Return the [X, Y] coordinate for the center point of the cell that contains the specified text.  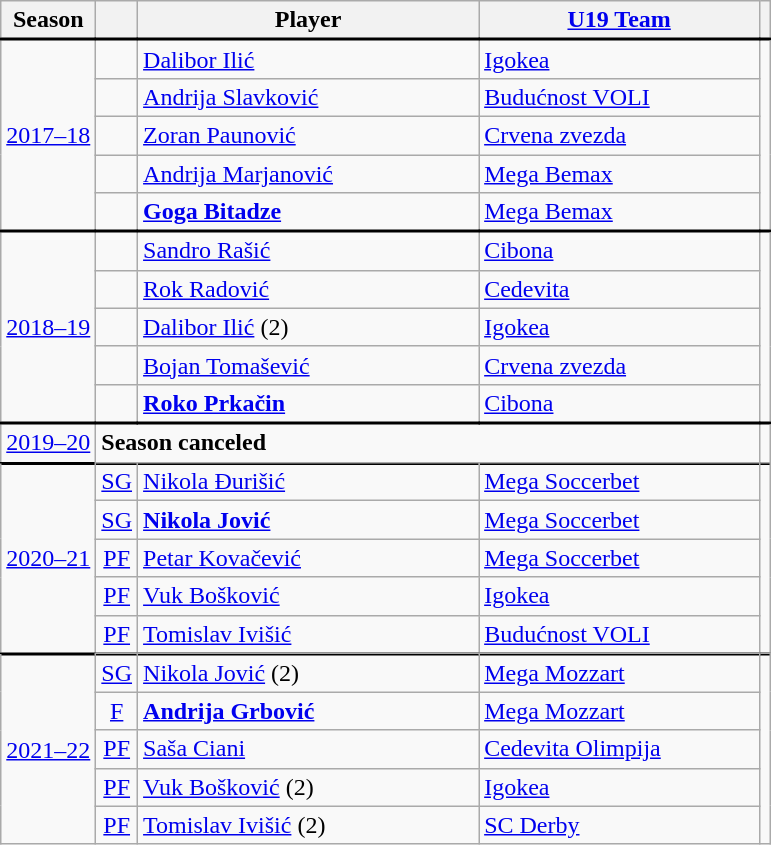
Vuk Bošković (2) [308, 787]
Vuk Bošković [308, 596]
Season [48, 20]
Player [308, 20]
F [117, 711]
2018–19 [48, 327]
Andrija Grbović [308, 711]
Nikola Jović [308, 520]
2019–20 [48, 443]
Roko Prkačin [308, 404]
Andrija Marjanović [308, 173]
Saša Ciani [308, 749]
2021–22 [48, 749]
Rok Radović [308, 289]
2020–21 [48, 558]
Goga Bitadze [308, 212]
Tomislav Ivišić (2) [308, 825]
Nikola Đurišić [308, 482]
Sandro Rašić [308, 250]
Dalibor Ilić [308, 60]
Andrija Slavković [308, 97]
Tomislav Ivišić [308, 634]
Dalibor Ilić (2) [308, 327]
2017–18 [48, 136]
Nikola Jović (2) [308, 673]
Season canceled [428, 443]
Cedevita Olimpija [620, 749]
U19 Team [620, 20]
Cedevita [620, 289]
Bojan Tomašević [308, 365]
Zoran Paunović [308, 135]
Petar Kovačević [308, 558]
SC Derby [620, 825]
